Detect which cell encompasses the target text, then output its [X, Y] center coordinate. 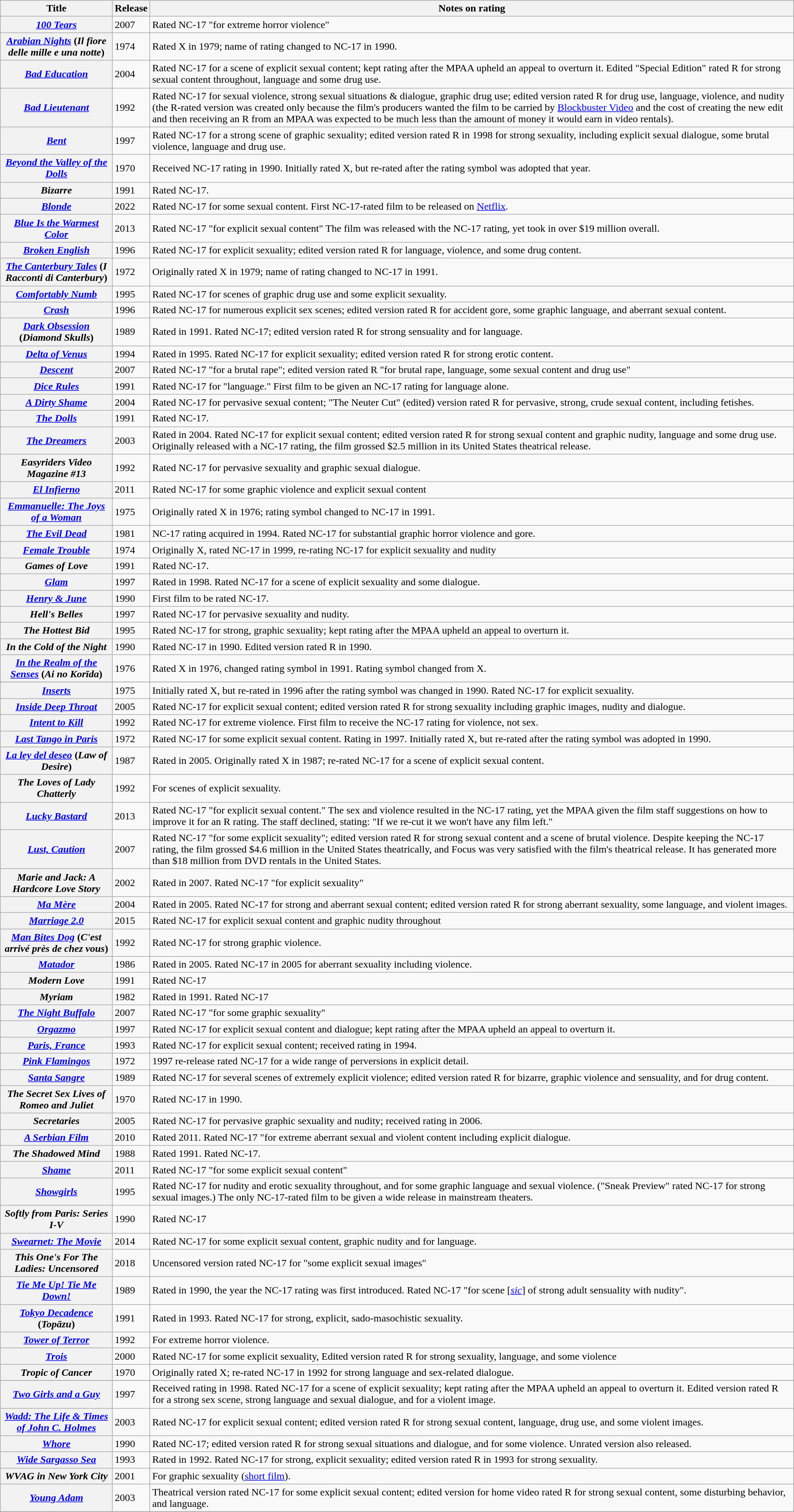
Wadd: The Life & Times of John C. Holmes [56, 1422]
Uncensored version rated NC-17 for "some explicit sexual images" [472, 1263]
Rated NC-17 for pervasive sexuality and graphic sexual dialogue. [472, 468]
Inside Deep Throat [56, 707]
Dice Rules [56, 386]
Tokyo Decadence (Topāzu) [56, 1318]
Myriam [56, 997]
Rated NC-17; edited version rated R for strong sexual situations and dialogue, and for some violence. Unrated version also released. [472, 1444]
Bizarre [56, 190]
2010 [131, 1137]
Tower of Terror [56, 1340]
The Secret Sex Lives of Romeo and Juliet [56, 1099]
Rated in 1990, the year the NC-17 rating was first introduced. Rated NC-17 "for scene [sic] of strong adult sensuality with nudity". [472, 1291]
Rated NC-17 for explicit sexual content; edited version rated R for strong sexuality including graphic images, nudity and dialogue. [472, 707]
Rated NC-17 for extreme violence. First film to receive the NC-17 rating for violence, not sex. [472, 723]
The Dolls [56, 418]
Crash [56, 310]
Rated in 1992. Rated NC-17 for strong, explicit sexuality; edited version rated R in 1993 for strong sexuality. [472, 1460]
Dark Obsession (Diamond Skulls) [56, 332]
100 Tears [56, 25]
Man Bites Dog (C'est arrivé près de chez vous) [56, 942]
2002 [131, 883]
WVAG in New York City [56, 1476]
Hell's Belles [56, 614]
Easyriders Video Magazine #13 [56, 468]
1986 [131, 965]
In the Cold of the Night [56, 647]
Rated NC-17 in 1990. [472, 1099]
Rated NC-17 for scenes of graphic drug use and some explicit sexuality. [472, 294]
Notes on rating [472, 8]
The Evil Dead [56, 533]
In the Realm of the Senses (Ai no Korīda) [56, 669]
Bent [56, 141]
Marriage 2.0 [56, 920]
Initially rated X, but re-rated in 1996 after the rating symbol was changed in 1990. Rated NC-17 for explicit sexuality. [472, 690]
Originally rated X; re-rated NC-17 in 1992 for strong language and sex-related dialogue. [472, 1372]
1976 [131, 669]
Rated NC-17 for pervasive sexuality and nudity. [472, 614]
Rated NC-17 for some explicit sexual content, graphic nudity and for language. [472, 1241]
Rated NC-17 in 1990. Edited version rated R in 1990. [472, 647]
Shame [56, 1170]
Received NC-17 rating in 1990. Initially rated X, but re-rated after the rating symbol was adopted that year. [472, 168]
Lucky Bastard [56, 816]
Originally X, rated NC-17 in 1999, re-rating NC-17 for explicit sexuality and nudity [472, 550]
Rated NC-17 for explicit sexual content and graphic nudity throughout [472, 920]
Two Girls and a Guy [56, 1394]
Rated NC-17 for some explicit sexual content. Rating in 1997. Initially rated X, but re-rated after the rating symbol was adopted in 1990. [472, 739]
The Hottest Bid [56, 631]
Last Tango in Paris [56, 739]
Rated in 1993. Rated NC-17 for strong, explicit, sado-masochistic sexuality. [472, 1318]
1988 [131, 1153]
Henry & June [56, 598]
Rated NC-17 "for a brutal rape"; edited version rated R "for brutal rape, language, some sexual content and drug use" [472, 370]
Modern Love [56, 981]
Bad Lieutenant [56, 107]
Title [56, 8]
Rated NC-17 for "language." First film to be given an NC-17 rating for language alone. [472, 386]
Matador [56, 965]
For graphic sexuality (short film). [472, 1476]
Rated in 1991. Rated NC-17; edited version rated R for strong sensuality and for language. [472, 332]
1981 [131, 533]
Marie and Jack: A Hardcore Love Story [56, 883]
The Canterbury Tales (I Racconti di Canterbury) [56, 272]
Rated NC-17 for strong, graphic sexuality; kept rating after the MPAA upheld an appeal to overturn it. [472, 631]
2022 [131, 206]
Inserts [56, 690]
First film to be rated NC-17. [472, 598]
Rated 2011. Rated NC-17 "for extreme aberrant sexual and violent content including explicit dialogue. [472, 1137]
Broken English [56, 250]
Games of Love [56, 566]
A Dirty Shame [56, 402]
Rated NC-17 "for some explicit sexual content" [472, 1170]
The Loves of Lady Chatterly [56, 788]
Blue Is the Warmest Color [56, 228]
Santa Sangre [56, 1077]
Rated NC-17 for some graphic violence and explicit sexual content [472, 490]
Rated in 2007. Rated NC-17 "for explicit sexuality" [472, 883]
Rated in 1995. Rated NC-17 for explicit sexuality; edited version rated R for strong erotic content. [472, 354]
Lust, Caution [56, 849]
Secretaries [56, 1121]
2018 [131, 1263]
Glam [56, 582]
Originally rated X in 1979; name of rating changed to NC-17 in 1991. [472, 272]
Descent [56, 370]
Wide Sargasso Sea [56, 1460]
Whore [56, 1444]
1987 [131, 760]
Showgirls [56, 1192]
Rated NC-17 for explicit sexual content; received rating in 1994. [472, 1045]
Tie Me Up! Tie Me Down! [56, 1291]
1994 [131, 354]
This One's For The Ladies: Uncensored [56, 1263]
2014 [131, 1241]
Beyond the Valley of the Dolls [56, 168]
Rated NC-17 for explicit sexual content; edited version rated R for strong sexual content, language, drug use, and some violent images. [472, 1422]
Softly from Paris: Series I-V [56, 1219]
Swearnet: The Movie [56, 1241]
Young Adam [56, 1498]
Rated in 1991. Rated NC-17 [472, 997]
Rated X in 1976, changed rating symbol in 1991. Rating symbol changed from X. [472, 669]
Originally rated X in 1976; rating symbol changed to NC-17 in 1991. [472, 512]
Rated NC-17 for explicit sexuality; edited version rated R for language, violence, and some drug content. [472, 250]
Rated NC-17 for explicit sexual content and dialogue; kept rating after the MPAA upheld an appeal to overturn it. [472, 1029]
Blonde [56, 206]
Emmanuelle: The Joys of a Woman [56, 512]
Pink Flamingos [56, 1061]
La ley del deseo (Law of Desire) [56, 760]
Rated in 1998. Rated NC-17 for a scene of explicit sexuality and some dialogue. [472, 582]
For extreme horror violence. [472, 1340]
Rated NC-17 "for some graphic sexuality" [472, 1013]
For scenes of explicit sexuality. [472, 788]
2015 [131, 920]
Rated NC-17 for strong graphic violence. [472, 942]
2000 [131, 1356]
Delta of Venus [56, 354]
Rated NC-17 for some sexual content. First NC-17-rated film to be released on Netflix. [472, 206]
Arabian Nights (Il fiore delle mille e una notte) [56, 47]
Trois [56, 1356]
The Dreamers [56, 440]
Orgazmo [56, 1029]
Rated NC-17 for numerous explicit sex scenes; edited version rated R for accident gore, some graphic language, and aberrant sexual content. [472, 310]
Comfortably Numb [56, 294]
Intent to Kill [56, 723]
2001 [131, 1476]
Bad Education [56, 74]
El Infierno [56, 490]
Rated in 2005. Rated NC-17 in 2005 for aberrant sexuality including violence. [472, 965]
Paris, France [56, 1045]
Release [131, 8]
Rated NC-17 "for extreme horror violence" [472, 25]
Rated NC-17 for pervasive graphic sexuality and nudity; received rating in 2006. [472, 1121]
The Shadowed Mind [56, 1153]
Female Trouble [56, 550]
Rated NC-17 for some explicit sexuality, Edited version rated R for strong sexuality, language, and some violence [472, 1356]
1982 [131, 997]
Rated NC-17 "for explicit sexual content" The film was released with the NC-17 rating, yet took in over $19 million overall. [472, 228]
A Serbian Film [56, 1137]
Rated NC-17 for pervasive sexual content; "The Neuter Cut" (edited) version rated R for pervasive, strong, crude sexual content, including fetishes. [472, 402]
1997 re-release rated NC-17 for a wide range of perversions in explicit detail. [472, 1061]
Rated X in 1979; name of rating changed to NC-17 in 1990. [472, 47]
NC-17 rating acquired in 1994. Rated NC-17 for substantial graphic horror violence and gore. [472, 533]
Rated 1991. Rated NC-17. [472, 1153]
Ma Mère [56, 904]
Rated in 2005. Originally rated X in 1987; re-rated NC-17 for a scene of explicit sexual content. [472, 760]
Tropic of Cancer [56, 1372]
The Night Buffalo [56, 1013]
